Identify which cell holds the provided text, then report its (X, Y) central coordinate. 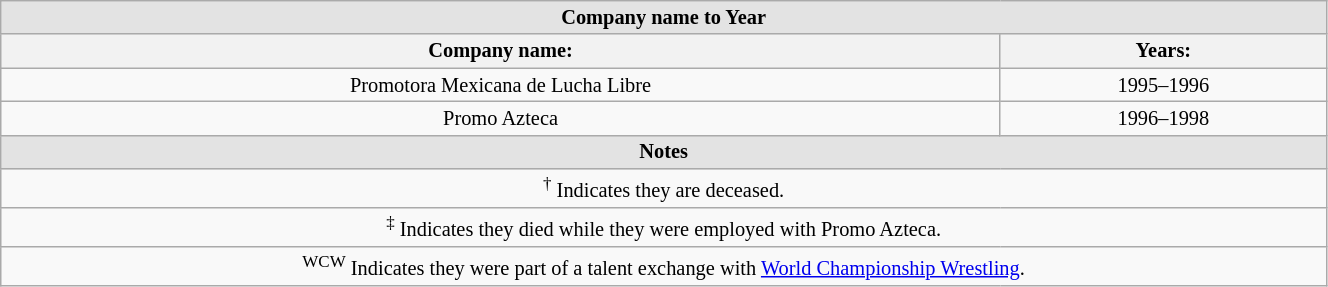
1995–1996 (1163, 85)
Promo Azteca (501, 118)
1996–1998 (1163, 118)
Notes (664, 152)
† Indicates they are deceased. (664, 188)
‡ Indicates they died while they were employed with Promo Azteca. (664, 228)
Promotora Mexicana de Lucha Libre (501, 85)
Company name: (501, 51)
Company name to Year (664, 17)
Years: (1163, 51)
WCW Indicates they were part of a talent exchange with World Championship Wrestling. (664, 266)
